Extract the (x, y) coordinate from the center of the cell holding the provided text.  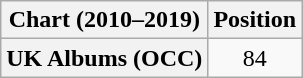
Chart (2010–2019) (104, 20)
Position (255, 20)
UK Albums (OCC) (104, 58)
84 (255, 58)
